Detect which cell encompasses the target text, then output its [x, y] center coordinate. 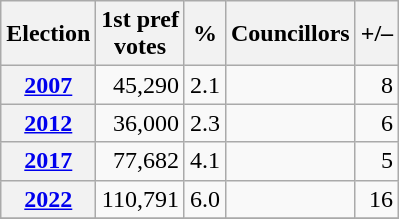
1st prefvotes [140, 34]
16 [376, 199]
% [204, 34]
36,000 [140, 123]
2.3 [204, 123]
5 [376, 161]
Councillors [290, 34]
6.0 [204, 199]
+/– [376, 34]
8 [376, 85]
77,682 [140, 161]
2012 [48, 123]
4.1 [204, 161]
2.1 [204, 85]
2017 [48, 161]
45,290 [140, 85]
110,791 [140, 199]
2022 [48, 199]
2007 [48, 85]
6 [376, 123]
Election [48, 34]
